Return the (X, Y) coordinate for the center point of the cell that contains the specified text.  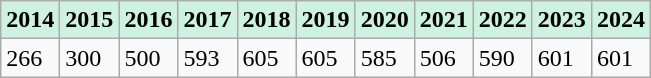
300 (90, 58)
2023 (562, 20)
506 (444, 58)
500 (148, 58)
2015 (90, 20)
2017 (208, 20)
2022 (502, 20)
266 (30, 58)
585 (384, 58)
2016 (148, 20)
590 (502, 58)
2020 (384, 20)
593 (208, 58)
2018 (266, 20)
2014 (30, 20)
2024 (620, 20)
2021 (444, 20)
2019 (326, 20)
